Provide the (X, Y) coordinate of the cell's center where the given text is located.  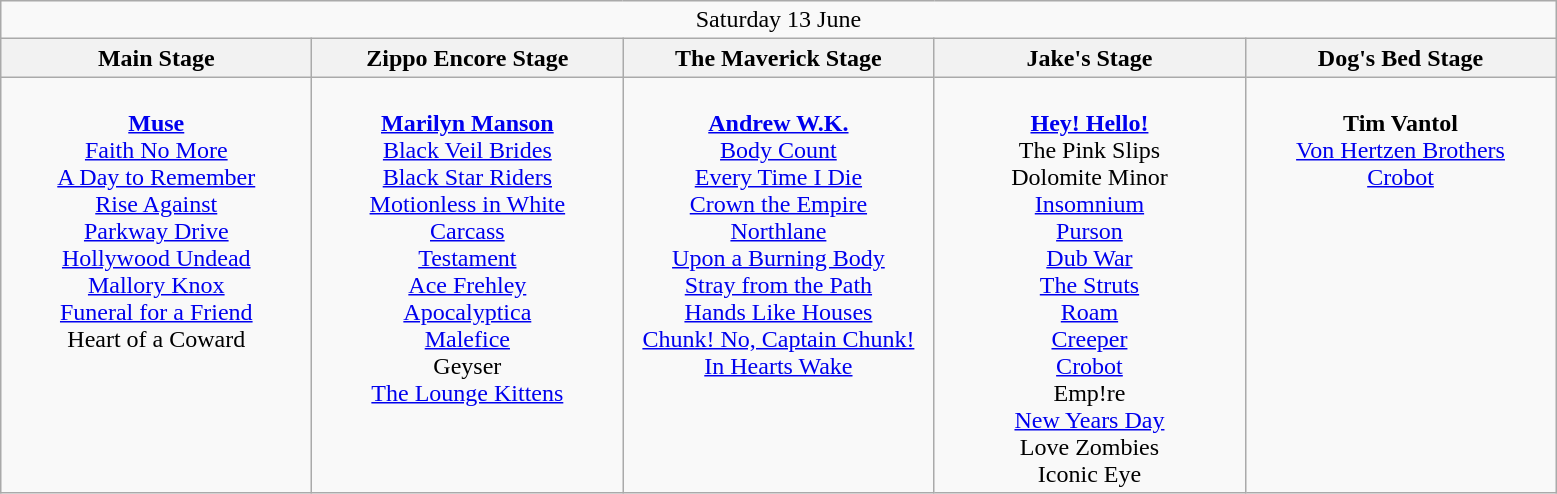
The Maverick Stage (778, 58)
Saturday 13 June (778, 20)
Hey! Hello! The Pink Slips Dolomite Minor Insomnium Purson Dub War The Struts Roam Creeper Crobot Emp!re New Years Day Love Zombies Iconic Eye (1090, 285)
Zippo Encore Stage (468, 58)
Tim Vantol Von Hertzen Brothers Crobot (1400, 285)
Main Stage (156, 58)
Dog's Bed Stage (1400, 58)
Muse Faith No More A Day to Remember Rise Against Parkway Drive Hollywood Undead Mallory Knox Funeral for a Friend Heart of a Coward (156, 285)
Jake's Stage (1090, 58)
Marilyn Manson Black Veil Brides Black Star Riders Motionless in White Carcass Testament Ace Frehley Apocalyptica Malefice Geyser The Lounge Kittens (468, 285)
